For the text-containing cell, return its midpoint in [X, Y] coordinate format. 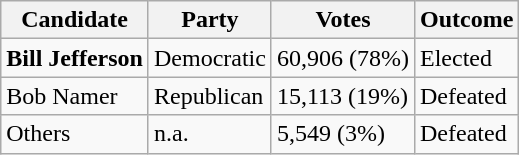
Candidate [75, 20]
Outcome [466, 20]
Democratic [210, 58]
Others [75, 134]
Bill Jefferson [75, 58]
Republican [210, 96]
5,549 (3%) [342, 134]
n.a. [210, 134]
Party [210, 20]
Elected [466, 58]
15,113 (19%) [342, 96]
Votes [342, 20]
Bob Namer [75, 96]
60,906 (78%) [342, 58]
